Scan for the cell matching the given text and deliver its (X, Y) coordinate at center. 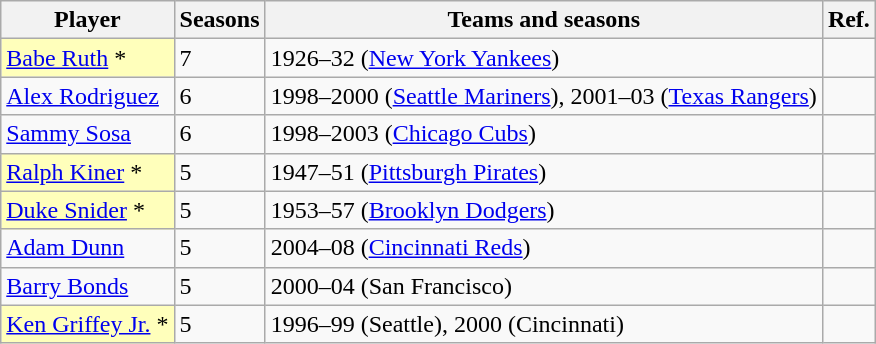
Seasons (220, 20)
Sammy Sosa (88, 134)
Teams and seasons (544, 20)
Ken Griffey Jr. * (88, 324)
Player (88, 20)
1926–32 (New York Yankees) (544, 58)
1947–51 (Pittsburgh Pirates) (544, 172)
Ralph Kiner * (88, 172)
Duke Snider * (88, 210)
1998–2003 (Chicago Cubs) (544, 134)
Barry Bonds (88, 286)
1953–57 (Brooklyn Dodgers) (544, 210)
2004–08 (Cincinnati Reds) (544, 248)
Adam Dunn (88, 248)
1998–2000 (Seattle Mariners), 2001–03 (Texas Rangers) (544, 96)
Ref. (848, 20)
Alex Rodriguez (88, 96)
7 (220, 58)
1996–99 (Seattle), 2000 (Cincinnati) (544, 324)
Babe Ruth * (88, 58)
2000–04 (San Francisco) (544, 286)
